Determine the [x, y] coordinate at the center of the cell enclosing the given text.  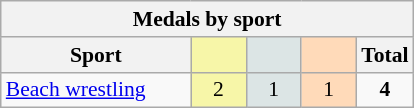
Beach wrestling [96, 90]
2 [218, 90]
4 [384, 90]
Sport [96, 55]
Total [384, 55]
Medals by sport [208, 19]
